Identify which cell holds the provided text, then report its [x, y] central coordinate. 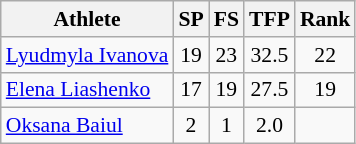
SP [190, 19]
Oksana Baiul [88, 126]
22 [326, 55]
23 [226, 55]
FS [226, 19]
Elena Liashenko [88, 90]
1 [226, 126]
27.5 [270, 90]
Athlete [88, 19]
TFP [270, 19]
Rank [326, 19]
2 [190, 126]
2.0 [270, 126]
Lyudmyla Ivanova [88, 55]
17 [190, 90]
32.5 [270, 55]
